For the text-containing cell, return its midpoint in [x, y] coordinate format. 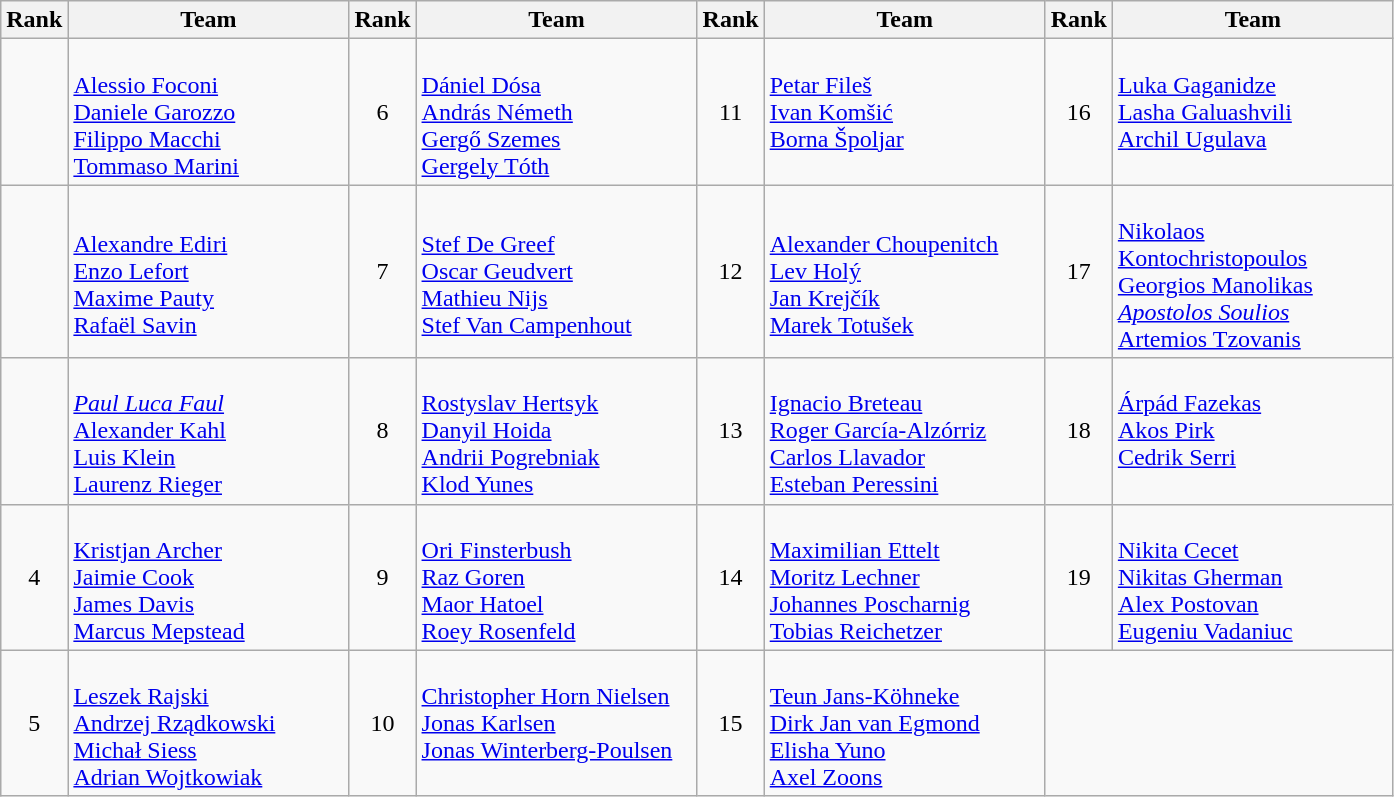
Ignacio BreteauRoger García-AlzórrizCarlos LlavadorEsteban Peressini [904, 431]
13 [730, 431]
Alexander ChoupenitchLev HolýJan KrejčíkMarek Totušek [904, 272]
18 [1078, 431]
Christopher Horn NielsenJonas KarlsenJonas Winterberg-Poulsen [556, 723]
12 [730, 272]
Dániel DósaAndrás NémethGergő SzemesGergely Tóth [556, 112]
10 [382, 723]
Paul Luca FaulAlexander KahlLuis KleinLaurenz Rieger [208, 431]
Rostyslav HertsykDanyil HoidaAndrii PogrebniakKlod Yunes [556, 431]
4 [34, 577]
15 [730, 723]
Maximilian EtteltMoritz LechnerJohannes PoscharnigTobias Reichetzer [904, 577]
6 [382, 112]
Kristjan ArcherJaimie CookJames DavisMarcus Mepstead [208, 577]
Leszek RajskiAndrzej RządkowskiMichał SiessAdrian Wojtkowiak [208, 723]
Ori FinsterbushRaz GorenMaor HatoelRoey Rosenfeld [556, 577]
5 [34, 723]
11 [730, 112]
Luka GaganidzeLasha GaluashviliArchil Ugulava [1252, 112]
19 [1078, 577]
9 [382, 577]
Stef De GreefOscar GeudvertMathieu NijsStef Van Campenhout [556, 272]
7 [382, 272]
Nikita CecetNikitas GhermanAlex PostovanEugeniu Vadaniuc [1252, 577]
Árpád FazekasAkos PirkCedrik Serri [1252, 431]
Nikolaos KontochristopoulosGeorgios ManolikasApostolos SouliosArtemios Tzovanis [1252, 272]
17 [1078, 272]
Alexandre EdiriEnzo LefortMaxime PautyRafaël Savin [208, 272]
14 [730, 577]
8 [382, 431]
Teun Jans-KöhnekeDirk Jan van EgmondElisha YunoAxel Zoons [904, 723]
Petar FilešIvan KomšićBorna Špoljar [904, 112]
16 [1078, 112]
Alessio FoconiDaniele GarozzoFilippo MacchiTommaso Marini [208, 112]
